Locate the cell with the specified text and output its (X, Y) center coordinate. 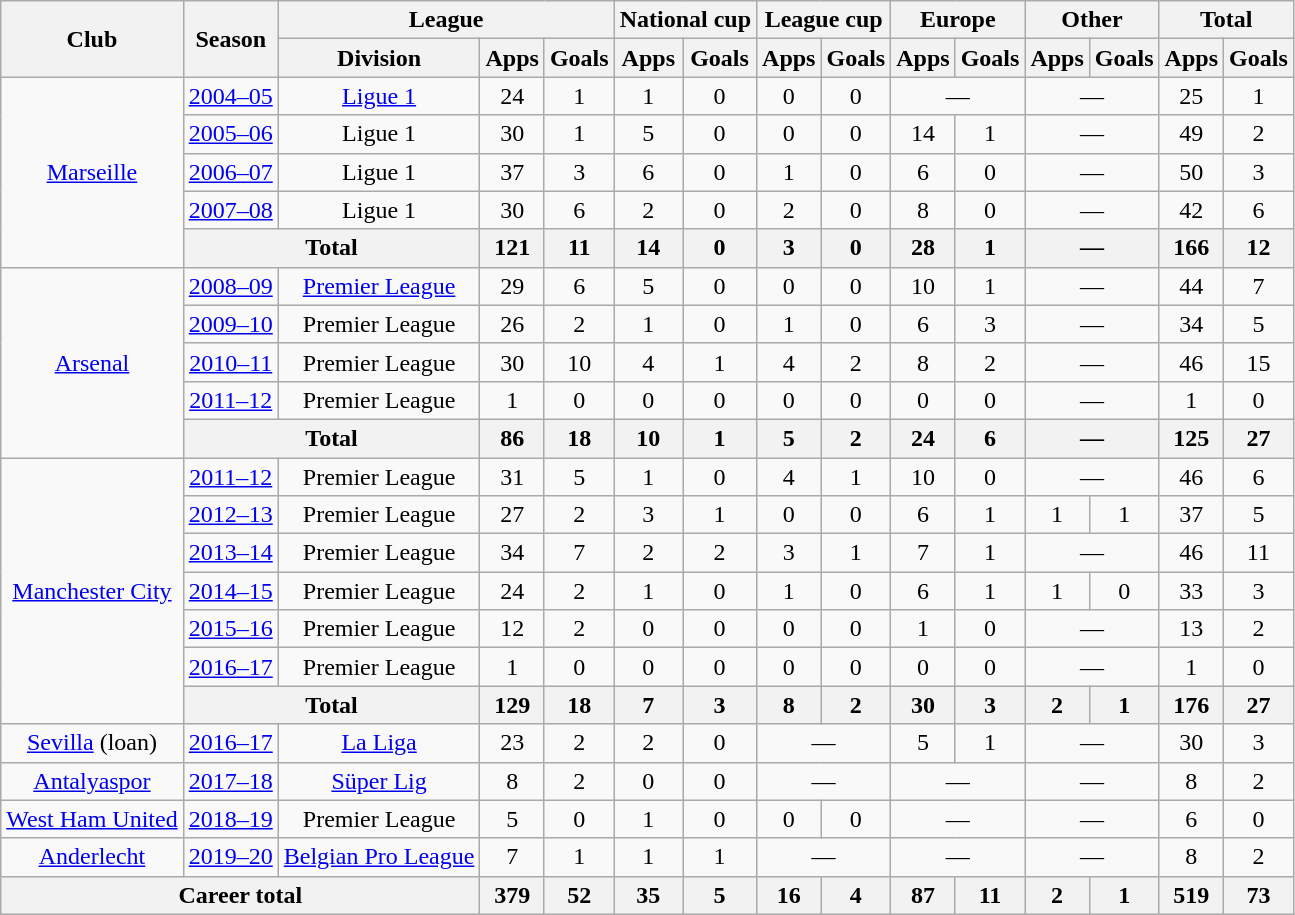
33 (1191, 591)
35 (648, 895)
31 (512, 477)
2006–07 (230, 172)
Belgian Pro League (379, 857)
Arsenal (92, 362)
League (446, 20)
379 (512, 895)
2017–18 (230, 781)
2009–10 (230, 324)
National cup (685, 20)
Süper Lig (379, 781)
15 (1259, 362)
2012–13 (230, 515)
73 (1259, 895)
2010–11 (230, 362)
42 (1191, 210)
2007–08 (230, 210)
Other (1092, 20)
176 (1191, 705)
129 (512, 705)
2008–09 (230, 286)
166 (1191, 248)
28 (923, 248)
23 (512, 743)
2015–16 (230, 629)
League cup (824, 20)
Antalyaspor (92, 781)
Division (379, 58)
2018–19 (230, 819)
52 (579, 895)
Sevilla (loan) (92, 743)
2019–20 (230, 857)
Club (92, 39)
2004–05 (230, 96)
13 (1191, 629)
West Ham United (92, 819)
125 (1191, 438)
50 (1191, 172)
26 (512, 324)
121 (512, 248)
Europe (958, 20)
Anderlecht (92, 857)
La Liga (379, 743)
86 (512, 438)
44 (1191, 286)
Manchester City (92, 591)
519 (1191, 895)
Career total (240, 895)
49 (1191, 134)
25 (1191, 96)
Marseille (92, 172)
16 (789, 895)
2014–15 (230, 591)
29 (512, 286)
87 (923, 895)
Season (230, 39)
2013–14 (230, 553)
2005–06 (230, 134)
